Extract the [x, y] coordinate from the center of the cell holding the provided text.  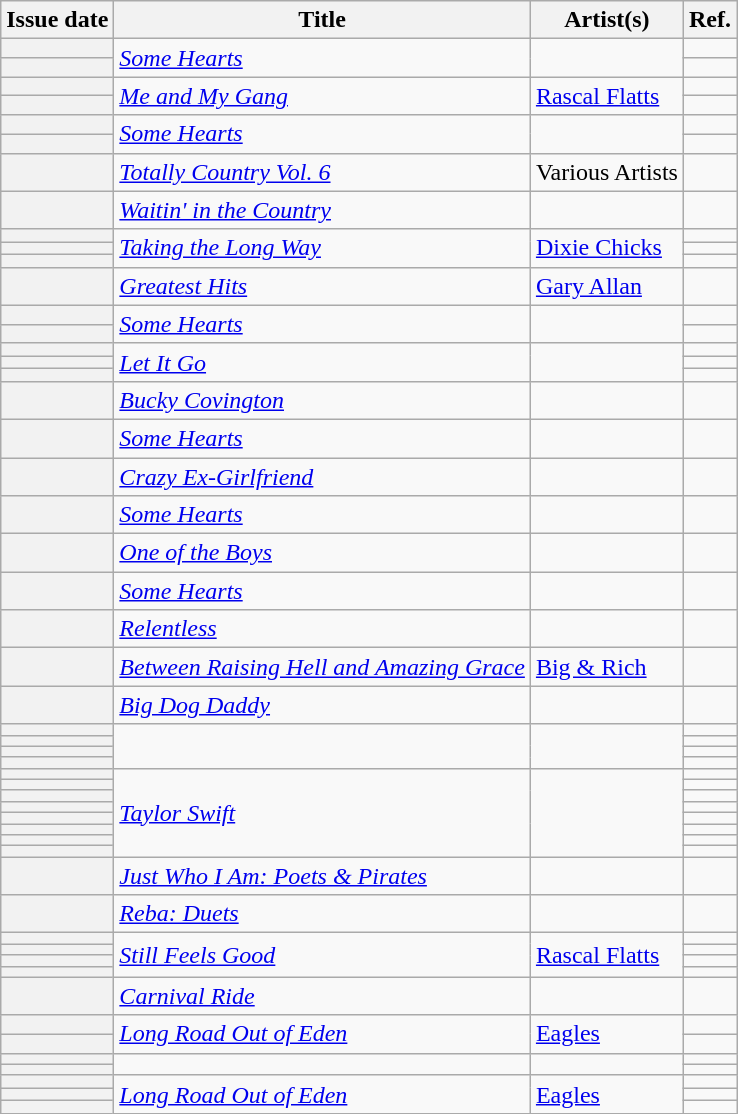
Title [322, 20]
Reba: Duets [322, 914]
Bucky Covington [322, 400]
Between Raising Hell and Amazing Grace [322, 667]
Gary Allan [606, 286]
Various Artists [606, 172]
Big & Rich [606, 667]
Let It Go [322, 362]
One of the Boys [322, 553]
Carnival Ride [322, 996]
Waitin' in the Country [322, 210]
Issue date [58, 20]
Relentless [322, 629]
Ref. [710, 20]
Taking the Long Way [322, 248]
Artist(s) [606, 20]
Totally Country Vol. 6 [322, 172]
Taylor Swift [322, 812]
Just Who I Am: Poets & Pirates [322, 876]
Crazy Ex-Girlfriend [322, 477]
Me and My Gang [322, 96]
Dixie Chicks [606, 248]
Still Feels Good [322, 955]
Big Dog Daddy [322, 705]
Greatest Hits [322, 286]
